Capture the cell that displays the provided text and extract its (X, Y) central coordinate. 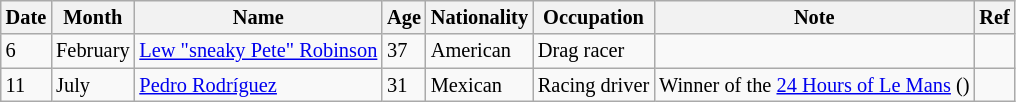
Drag racer (594, 51)
July (92, 85)
American (480, 51)
Nationality (480, 17)
Lew "sneaky Pete" Robinson (258, 51)
6 (26, 51)
Ref (994, 17)
Winner of the 24 Hours of Le Mans () (814, 85)
Racing driver (594, 85)
Date (26, 17)
11 (26, 85)
Month (92, 17)
Occupation (594, 17)
Note (814, 17)
31 (404, 85)
Name (258, 17)
Mexican (480, 85)
37 (404, 51)
Pedro Rodríguez (258, 85)
Age (404, 17)
February (92, 51)
